Locate the cell with the specified text and output its [X, Y] center coordinate. 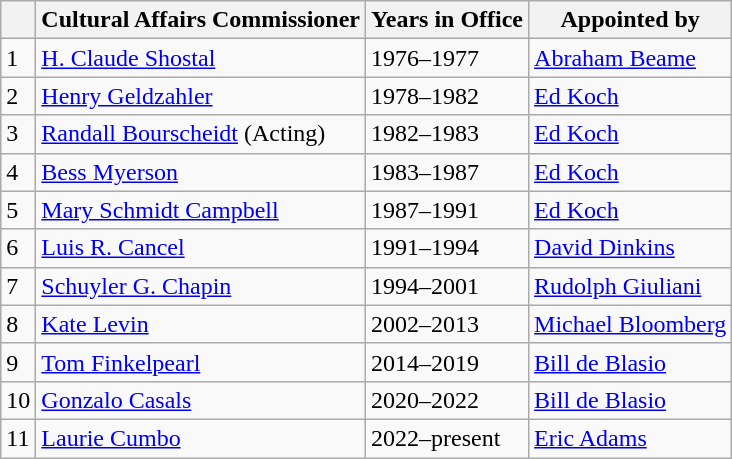
2014–2019 [448, 362]
1978–1982 [448, 96]
11 [18, 438]
Schuyler G. Chapin [201, 286]
Rudolph Giuliani [630, 286]
Mary Schmidt Campbell [201, 210]
Randall Bourscheidt (Acting) [201, 134]
5 [18, 210]
Henry Geldzahler [201, 96]
Appointed by [630, 20]
9 [18, 362]
Gonzalo Casals [201, 400]
Luis R. Cancel [201, 248]
1987–1991 [448, 210]
4 [18, 172]
2020–2022 [448, 400]
Tom Finkelpearl [201, 362]
1983–1987 [448, 172]
Abraham Beame [630, 58]
Kate Levin [201, 324]
2022–present [448, 438]
Bess Myerson [201, 172]
2 [18, 96]
10 [18, 400]
Eric Adams [630, 438]
2002–2013 [448, 324]
3 [18, 134]
6 [18, 248]
1 [18, 58]
Laurie Cumbo [201, 438]
Michael Bloomberg [630, 324]
7 [18, 286]
Cultural Affairs Commissioner [201, 20]
H. Claude Shostal [201, 58]
1991–1994 [448, 248]
David Dinkins [630, 248]
8 [18, 324]
1982–1983 [448, 134]
1994–2001 [448, 286]
Years in Office [448, 20]
1976–1977 [448, 58]
